Locate the cell with the specified text and output its [X, Y] center coordinate. 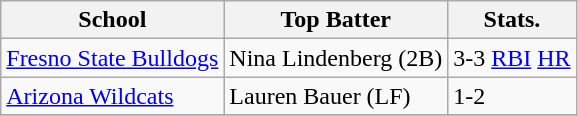
1-2 [512, 96]
Lauren Bauer (LF) [336, 96]
Stats. [512, 20]
Arizona Wildcats [112, 96]
3-3 RBI HR [512, 58]
Fresno State Bulldogs [112, 58]
Nina Lindenberg (2B) [336, 58]
School [112, 20]
Top Batter [336, 20]
